Detect which cell encompasses the target text, then output its (X, Y) center coordinate. 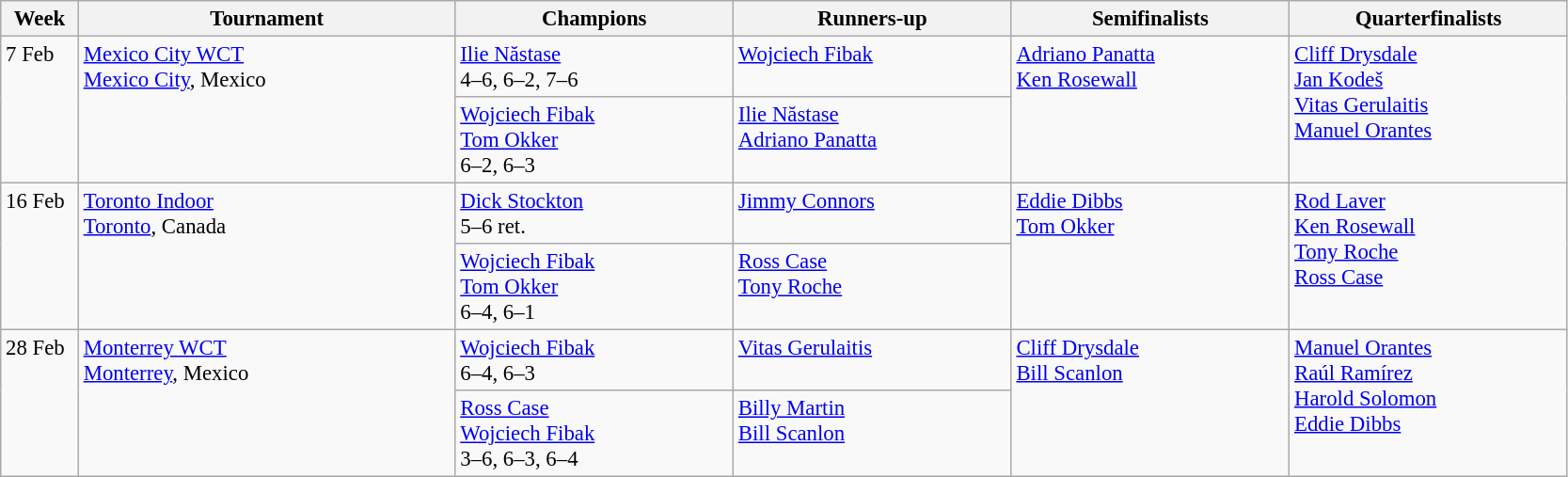
Eddie Dibbs Tom Okker (1150, 257)
7 Feb (40, 110)
Monterrey WCT Monterrey, Mexico (267, 404)
Ilie Năstase4–6, 6–2, 7–6 (594, 68)
Rod Laver Ken Rosewall Tony Roche Ross Case (1429, 257)
Cliff Drysdale Jan Kodeš Vitas Gerulaitis Manuel Orantes (1429, 110)
Runners-up (873, 19)
Champions (594, 19)
Cliff Drysdale Bill Scanlon (1150, 404)
16 Feb (40, 257)
Adriano Panatta Ken Rosewall (1150, 110)
Wojciech Fibak (873, 68)
Wojciech Fibak6–4, 6–3 (594, 361)
Ross Case Tony Roche (873, 287)
Wojciech Fibak Tom Okker6–2, 6–3 (594, 140)
28 Feb (40, 404)
Jimmy Connors (873, 215)
Vitas Gerulaitis (873, 361)
Mexico City WCT Mexico City, Mexico (267, 110)
Tournament (267, 19)
Quarterfinalists (1429, 19)
Toronto IndoorToronto, Canada (267, 257)
Wojciech Fibak Tom Okker6–4, 6–1 (594, 287)
Week (40, 19)
Semifinalists (1150, 19)
Manuel Orantes Raúl Ramírez Harold Solomon Eddie Dibbs (1429, 404)
Dick Stockton5–6 ret. (594, 215)
Ilie Năstase Adriano Panatta (873, 140)
